For the text-containing cell, return its midpoint in (x, y) coordinate format. 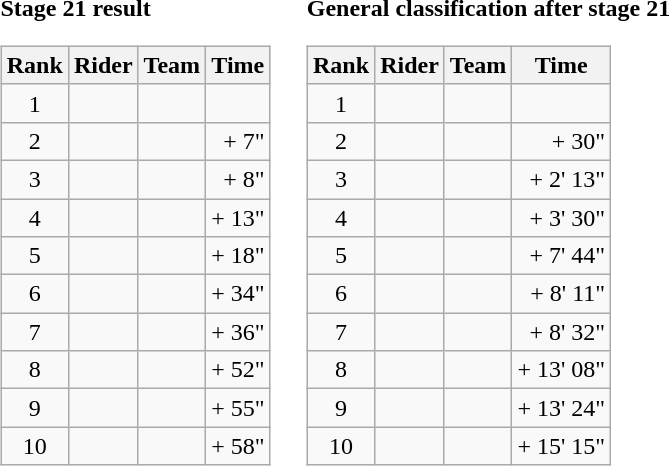
+ 8' 11" (562, 294)
+ 36" (238, 332)
+ 13" (238, 217)
+ 30" (562, 141)
+ 18" (238, 256)
+ 7" (238, 141)
+ 58" (238, 446)
+ 2' 13" (562, 179)
+ 55" (238, 408)
+ 13' 24" (562, 408)
+ 8' 32" (562, 332)
+ 34" (238, 294)
+ 7' 44" (562, 256)
+ 13' 08" (562, 370)
+ 3' 30" (562, 217)
+ 52" (238, 370)
+ 15' 15" (562, 446)
+ 8" (238, 179)
